Detect which cell encompasses the target text, then output its (X, Y) center coordinate. 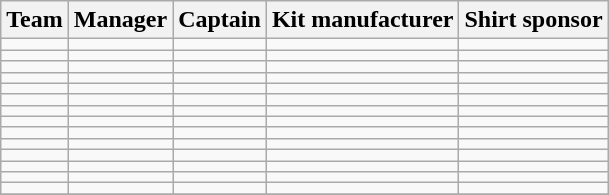
Captain (220, 20)
Shirt sponsor (534, 20)
Kit manufacturer (362, 20)
Manager (120, 20)
Team (35, 20)
